Capture the cell that displays the provided text and extract its [x, y] central coordinate. 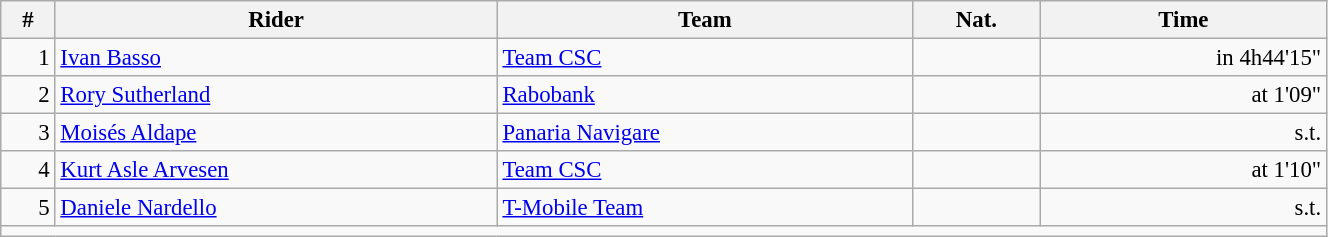
Rider [276, 20]
T-Mobile Team [704, 208]
# [28, 20]
2 [28, 95]
at 1'10" [1183, 170]
5 [28, 208]
Ivan Basso [276, 58]
Nat. [977, 20]
Rory Sutherland [276, 95]
4 [28, 170]
3 [28, 133]
Moisés Aldape [276, 133]
Panaria Navigare [704, 133]
Time [1183, 20]
Team [704, 20]
in 4h44'15" [1183, 58]
Kurt Asle Arvesen [276, 170]
at 1'09" [1183, 95]
Rabobank [704, 95]
1 [28, 58]
Daniele Nardello [276, 208]
